Provide the [X, Y] coordinate of the cell's center where the given text is located.  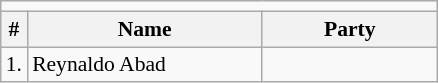
1. [14, 65]
# [14, 29]
Party [350, 29]
Reynaldo Abad [144, 65]
Name [144, 29]
